Pinpoint the cell where the given text exists, returning its (X, Y) midpoint coordinate. 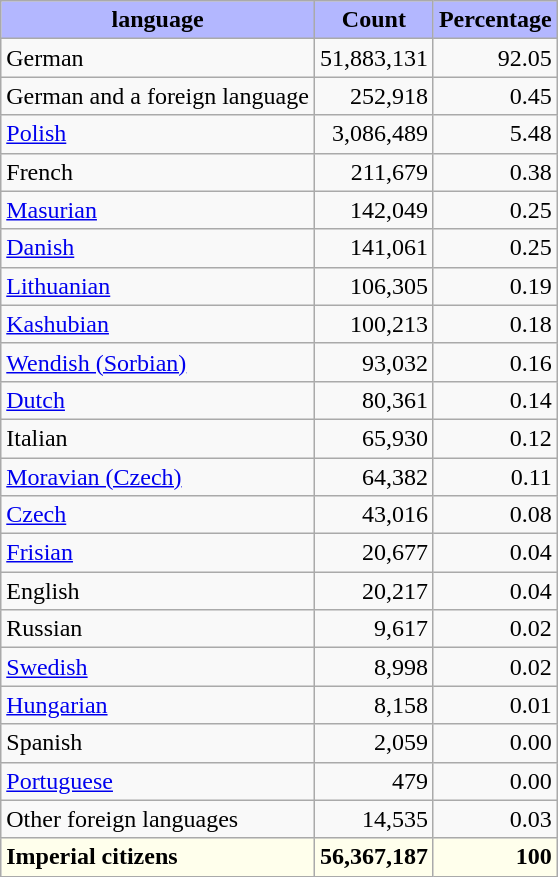
5.48 (495, 134)
0.38 (495, 172)
3,086,489 (374, 134)
2,059 (374, 743)
20,677 (374, 553)
141,061 (374, 248)
Moravian (Czech) (158, 477)
43,016 (374, 515)
Czech (158, 515)
Masurian (158, 210)
8,998 (374, 667)
93,032 (374, 362)
Swedish (158, 667)
252,918 (374, 96)
0.14 (495, 400)
9,617 (374, 629)
142,049 (374, 210)
100,213 (374, 324)
Polish (158, 134)
0.03 (495, 819)
Danish (158, 248)
Hungarian (158, 705)
French (158, 172)
Imperial citizens (158, 857)
Dutch (158, 400)
English (158, 591)
106,305 (374, 286)
Other foreign languages (158, 819)
0.08 (495, 515)
14,535 (374, 819)
Frisian (158, 553)
German and a foreign language (158, 96)
Lithuanian (158, 286)
Wendish (Sorbian) (158, 362)
German (158, 58)
56,367,187 (374, 857)
51,883,131 (374, 58)
479 (374, 781)
Spanish (158, 743)
0.18 (495, 324)
0.45 (495, 96)
92.05 (495, 58)
Italian (158, 438)
80,361 (374, 400)
Count (374, 20)
0.19 (495, 286)
64,382 (374, 477)
language (158, 20)
0.16 (495, 362)
8,158 (374, 705)
0.12 (495, 438)
20,217 (374, 591)
100 (495, 857)
65,930 (374, 438)
211,679 (374, 172)
Portuguese (158, 781)
0.11 (495, 477)
Russian (158, 629)
0.01 (495, 705)
Percentage (495, 20)
Kashubian (158, 324)
